Extract the [X, Y] coordinate from the center of the cell holding the provided text.  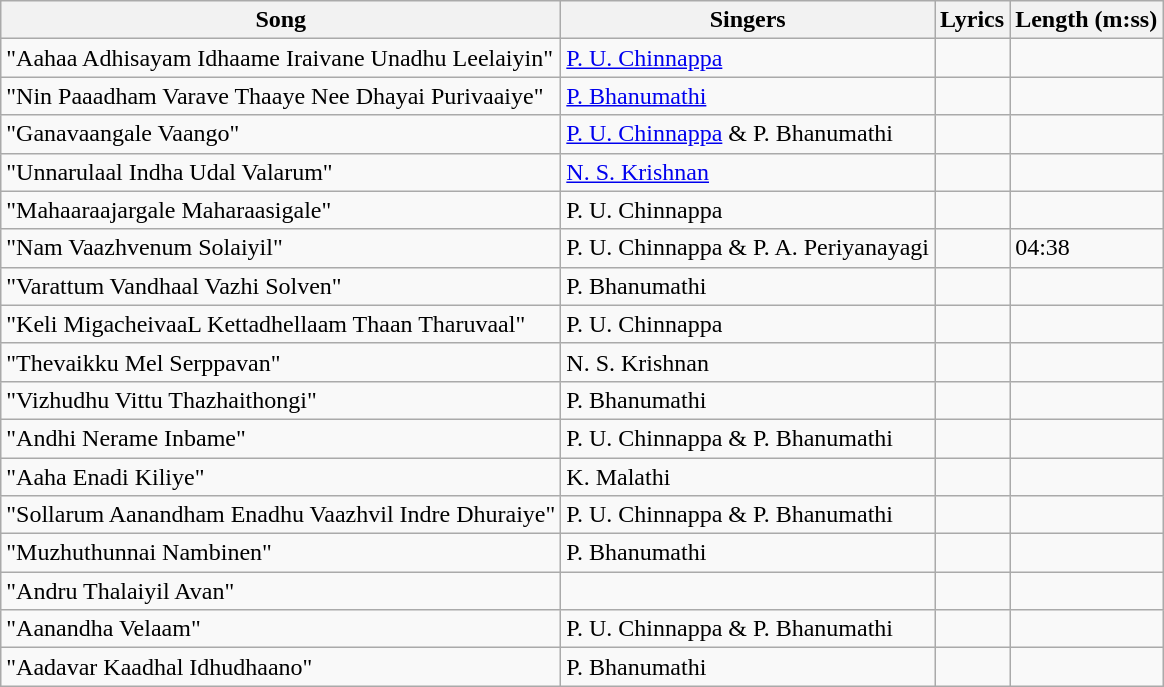
"Aadavar Kaadhal Idhudhaano" [281, 667]
P. U. Chinnappa & P. A. Periyanayagi [748, 248]
"Ganavaangale Vaango" [281, 134]
"Aaha Enadi Kiliye" [281, 477]
Lyrics [972, 20]
Length (m:ss) [1086, 20]
"Mahaaraajargale Maharaasigale" [281, 210]
"Varattum Vandhaal Vazhi Solven" [281, 286]
"Thevaikku Mel Serppavan" [281, 362]
"Sollarum Aanandham Enadhu Vaazhvil Indre Dhuraiye" [281, 515]
Singers [748, 20]
"Nin Paaadham Varave Thaaye Nee Dhayai Purivaaiye" [281, 96]
"Vizhudhu Vittu Thazhaithongi" [281, 400]
Song [281, 20]
"Unnarulaal Indha Udal Valarum" [281, 172]
"Andhi Nerame Inbame" [281, 438]
"Nam Vaazhvenum Solaiyil" [281, 248]
"Aanandha Velaam" [281, 629]
"Keli MigacheivaaL Kettadhellaam Thaan Tharuvaal" [281, 324]
04:38 [1086, 248]
"Andru Thalaiyil Avan" [281, 591]
K. Malathi [748, 477]
"Aahaa Adhisayam Idhaame Iraivane Unadhu Leelaiyin" [281, 58]
"Muzhuthunnai Nambinen" [281, 553]
